Capture the cell that displays the provided text and extract its [X, Y] central coordinate. 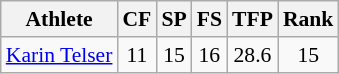
Athlete [60, 19]
SP [174, 19]
11 [136, 55]
28.6 [252, 55]
Rank [308, 19]
TFP [252, 19]
FS [210, 19]
16 [210, 55]
Karin Telser [60, 55]
CF [136, 19]
